From the cell containing the given text, extract its center point as [x, y] coordinate. 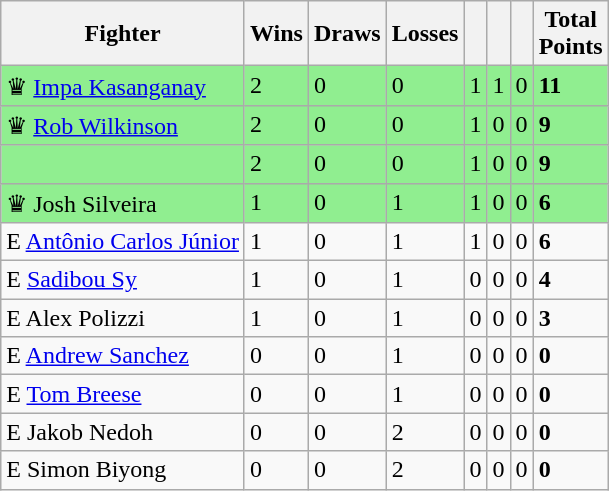
E Sadibou Sy [123, 280]
Draws [347, 34]
♛ Josh Silveira [123, 203]
♛ Impa Kasanganay [123, 86]
Losses [425, 34]
E Andrew Sanchez [123, 356]
E Jakob Nedoh [123, 432]
Fighter [123, 34]
Total Points [570, 34]
4 [570, 280]
Wins [276, 34]
E Simon Biyong [123, 470]
3 [570, 318]
E Tom Breese [123, 394]
E Alex Polizzi [123, 318]
♛ Rob Wilkinson [123, 125]
E Antônio Carlos Júnior [123, 242]
11 [570, 86]
